Scan for the cell matching the given text and deliver its [X, Y] coordinate at center. 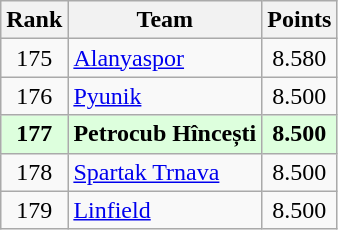
Petrocub Hîncești [165, 134]
Team [165, 20]
175 [34, 58]
179 [34, 210]
8.580 [300, 58]
Alanyaspor [165, 58]
178 [34, 172]
Rank [34, 20]
Pyunik [165, 96]
176 [34, 96]
Points [300, 20]
Spartak Trnava [165, 172]
Linfield [165, 210]
177 [34, 134]
